Find where the given text appears and provide that cell's center as [x, y] coordinate. 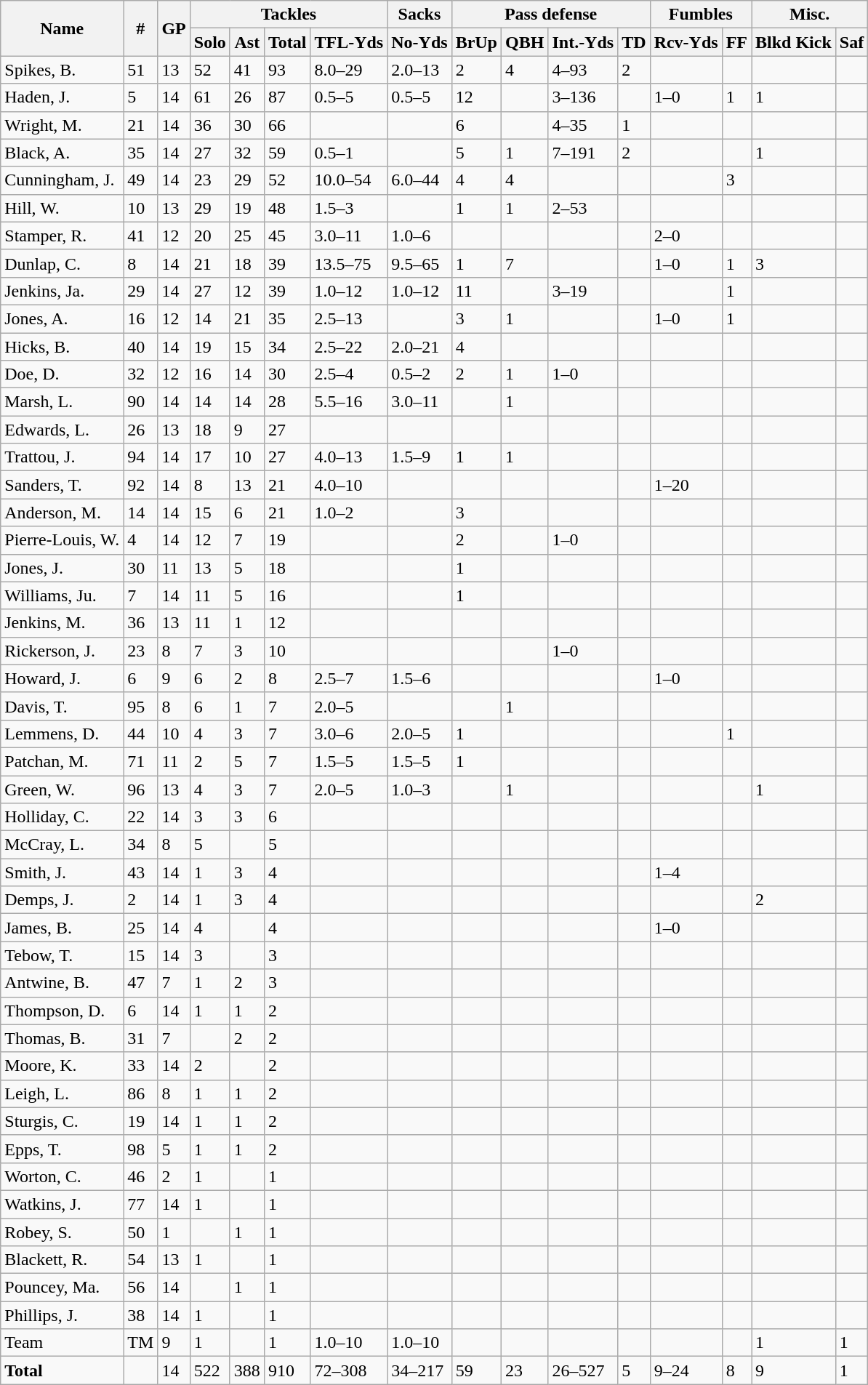
2–53 [583, 208]
Smith, J. [63, 872]
6.0–44 [419, 180]
Demps, J. [63, 900]
Epps, T. [63, 1149]
Green, W. [63, 789]
22 [141, 817]
Antwine, B. [63, 983]
Howard, J. [63, 678]
Rcv-Yds [686, 42]
522 [209, 1370]
9–24 [686, 1370]
0.5–1 [349, 153]
4–35 [583, 125]
Int.-Yds [583, 42]
44 [141, 734]
# [141, 28]
Davis, T. [63, 706]
Thomas, B. [63, 1038]
Stamper, R. [63, 236]
388 [247, 1370]
40 [141, 347]
4.0–13 [349, 457]
Jenkins, M. [63, 623]
86 [141, 1093]
Pouncey, Ma. [63, 1288]
49 [141, 180]
46 [141, 1176]
Phillips, J. [63, 1315]
Rickerson, J. [63, 651]
Team [63, 1343]
87 [287, 97]
95 [141, 706]
43 [141, 872]
4–93 [583, 70]
48 [287, 208]
FF [736, 42]
Jones, J. [63, 568]
8.0–29 [349, 70]
34–217 [419, 1370]
TM [141, 1343]
94 [141, 457]
72–308 [349, 1370]
Spikes, B. [63, 70]
Sanders, T. [63, 485]
Moore, K. [63, 1066]
98 [141, 1149]
Haden, J. [63, 97]
92 [141, 485]
26–527 [583, 1370]
TFL-Yds [349, 42]
3–136 [583, 97]
Williams, Ju. [63, 595]
96 [141, 789]
2.5–4 [349, 374]
Black, A. [63, 153]
71 [141, 761]
5.5–16 [349, 402]
Edwards, L. [63, 430]
Jones, A. [63, 318]
50 [141, 1232]
Dunlap, C. [63, 263]
BrUp [476, 42]
Thompson, D. [63, 1011]
Wright, M. [63, 125]
13.5–75 [349, 263]
Pass defense [551, 15]
1.5–6 [419, 678]
1.0–6 [419, 236]
17 [209, 457]
TD [634, 42]
90 [141, 402]
2.5–13 [349, 318]
47 [141, 983]
33 [141, 1066]
3–19 [583, 291]
1.0–2 [349, 513]
910 [287, 1370]
Robey, S. [63, 1232]
31 [141, 1038]
Marsh, L. [63, 402]
Holliday, C. [63, 817]
2.5–7 [349, 678]
QBH [525, 42]
4.0–10 [349, 485]
Doe, D. [63, 374]
20 [209, 236]
Sacks [419, 15]
Blackett, R. [63, 1260]
Anderson, M. [63, 513]
Solo [209, 42]
Trattou, J. [63, 457]
1.5–9 [419, 457]
1–4 [686, 872]
Lemmens, D. [63, 734]
66 [287, 125]
56 [141, 1288]
2.0–13 [419, 70]
Leigh, L. [63, 1093]
Tebow, T. [63, 955]
0.5–2 [419, 374]
Sturgis, C. [63, 1121]
61 [209, 97]
54 [141, 1260]
7–191 [583, 153]
2–0 [686, 236]
James, B. [63, 928]
Ast [247, 42]
Hicks, B. [63, 347]
Pierre-Louis, W. [63, 540]
Misc. [810, 15]
Saf [851, 42]
1–20 [686, 485]
10.0–54 [349, 180]
Fumbles [701, 15]
McCray, L. [63, 845]
1.0–3 [419, 789]
Worton, C. [63, 1176]
Patchan, M. [63, 761]
Name [63, 28]
2.5–22 [349, 347]
77 [141, 1204]
Blkd Kick [794, 42]
No-Yds [419, 42]
GP [174, 28]
45 [287, 236]
93 [287, 70]
Tackles [288, 15]
51 [141, 70]
Hill, W. [63, 208]
28 [287, 402]
1.5–3 [349, 208]
9.5–65 [419, 263]
38 [141, 1315]
Jenkins, Ja. [63, 291]
3.0–6 [349, 734]
2.0–21 [419, 347]
Watkins, J. [63, 1204]
Cunningham, J. [63, 180]
